Find where the given text appears and provide that cell's center as (X, Y) coordinate. 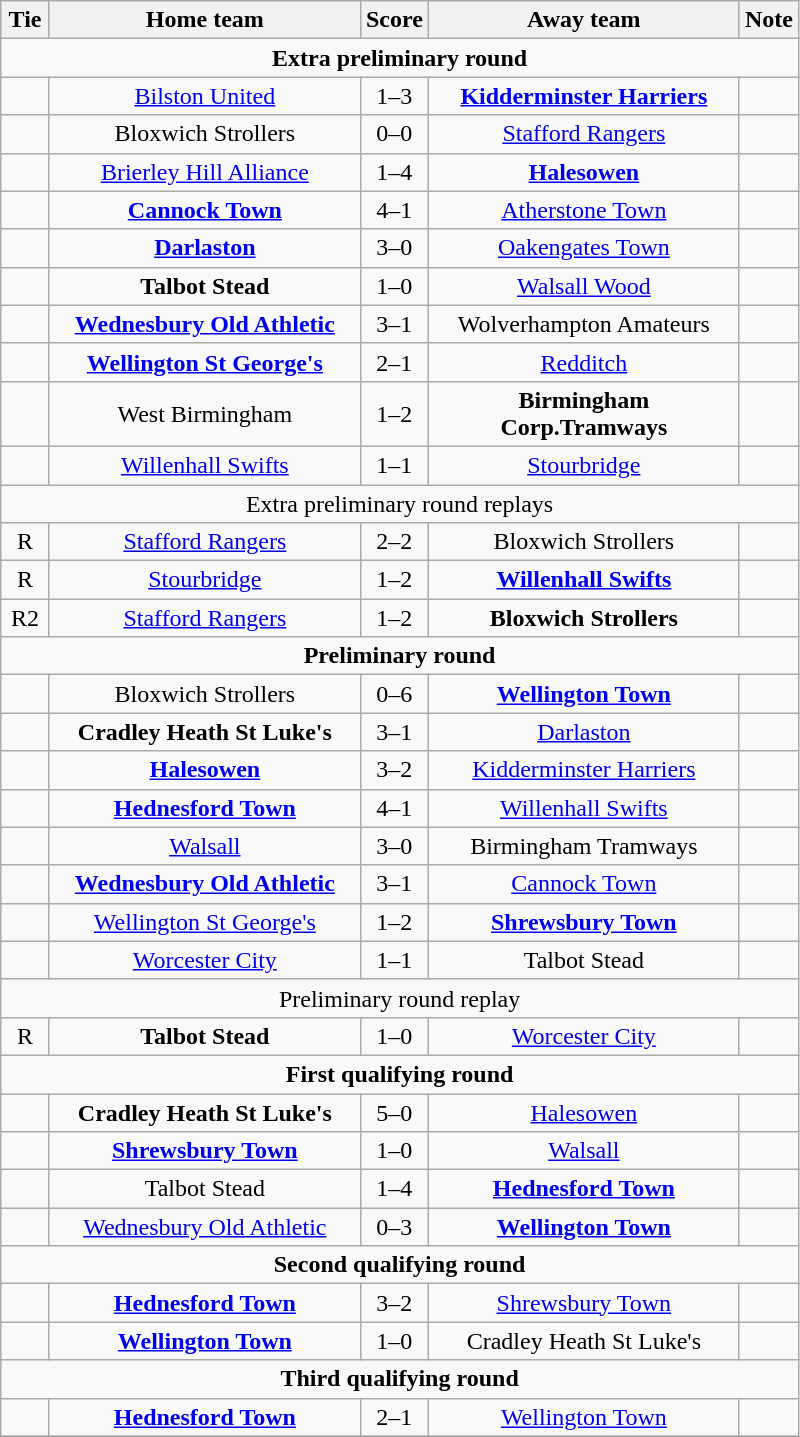
First qualifying round (400, 1074)
Extra preliminary round replays (400, 503)
Birmingham Tramways (584, 846)
0–3 (394, 1227)
5–0 (394, 1113)
0–6 (394, 694)
Extra preliminary round (400, 58)
Oakengates Town (584, 248)
Preliminary round replay (400, 998)
Wolverhampton Amateurs (584, 324)
Walsall Wood (584, 286)
Away team (584, 20)
Birmingham Corp.Tramways (584, 414)
Redditch (584, 362)
R2 (26, 618)
West Birmingham (204, 414)
Third qualifying round (400, 1379)
Tie (26, 20)
Preliminary round (400, 656)
Home team (204, 20)
Atherstone Town (584, 210)
Brierley Hill Alliance (204, 172)
0–0 (394, 134)
Score (394, 20)
Second qualifying round (400, 1265)
2–2 (394, 542)
Note (768, 20)
1–3 (394, 96)
Bilston United (204, 96)
